Identify which cell holds the provided text, then report its (X, Y) central coordinate. 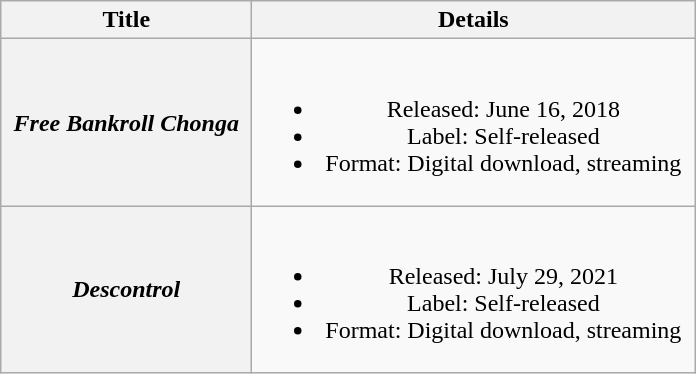
Released: June 16, 2018Label: Self-releasedFormat: Digital download, streaming (474, 122)
Released: July 29, 2021Label: Self-releasedFormat: Digital download, streaming (474, 290)
Free Bankroll Chonga (126, 122)
Descontrol (126, 290)
Title (126, 20)
Details (474, 20)
